Identify which cell holds the provided text, then report its [x, y] central coordinate. 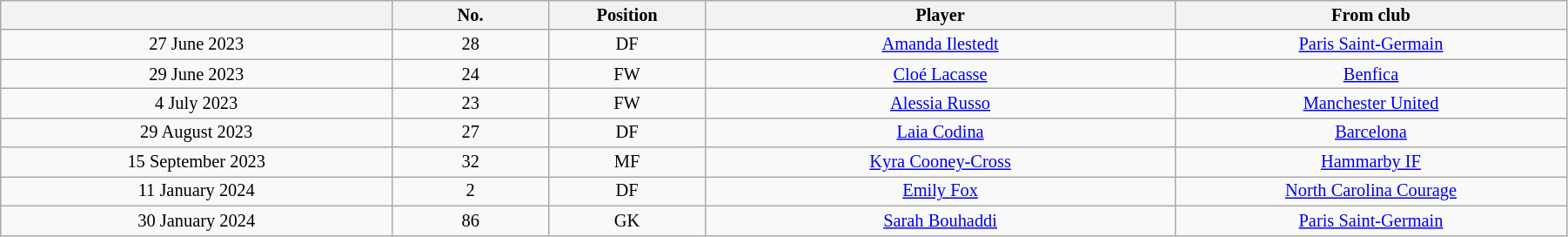
23 [471, 103]
Barcelona [1371, 132]
86 [471, 220]
Hammarby IF [1371, 162]
11 January 2024 [197, 191]
27 [471, 132]
GK [627, 220]
Manchester United [1371, 103]
Benfica [1371, 74]
28 [471, 44]
From club [1371, 15]
Amanda Ilestedt [941, 44]
Cloé Lacasse [941, 74]
Alessia Russo [941, 103]
No. [471, 15]
4 July 2023 [197, 103]
Player [941, 15]
32 [471, 162]
Position [627, 15]
30 January 2024 [197, 220]
Emily Fox [941, 191]
15 September 2023 [197, 162]
Laia Codina [941, 132]
2 [471, 191]
29 June 2023 [197, 74]
29 August 2023 [197, 132]
Kyra Cooney-Cross [941, 162]
24 [471, 74]
MF [627, 162]
27 June 2023 [197, 44]
North Carolina Courage [1371, 191]
Sarah Bouhaddi [941, 220]
